Search for the cell housing the specified text and yield its [X, Y] center coordinate. 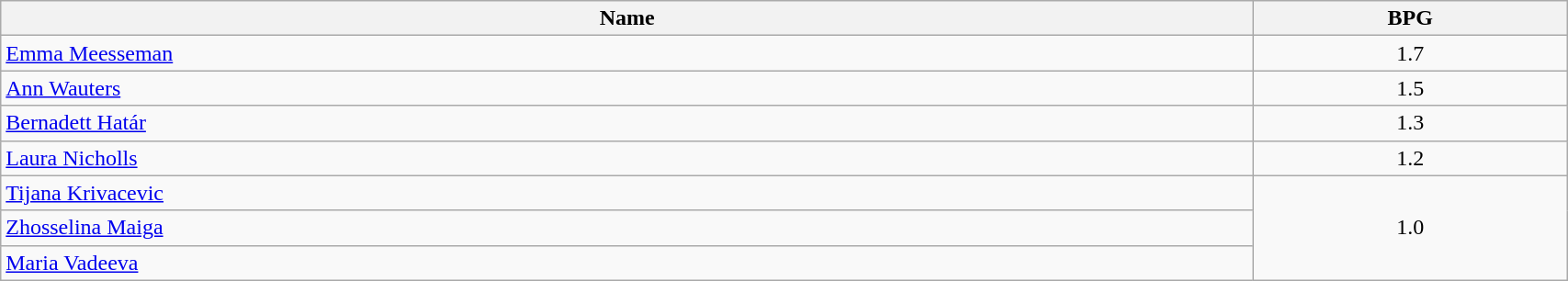
1.5 [1411, 88]
1.3 [1411, 123]
Bernadett Határ [627, 123]
1.0 [1411, 228]
Laura Nicholls [627, 158]
Name [627, 18]
Zhosselina Maiga [627, 228]
Maria Vadeeva [627, 263]
1.7 [1411, 53]
1.2 [1411, 158]
Emma Meesseman [627, 53]
Ann Wauters [627, 88]
Tijana Krivacevic [627, 193]
BPG [1411, 18]
